Pinpoint the cell where the given text exists, returning its (x, y) midpoint coordinate. 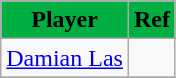
Damian Las (65, 58)
Ref (152, 20)
Player (65, 20)
